Determine the [x, y] coordinate at the center of the cell enclosing the given text.  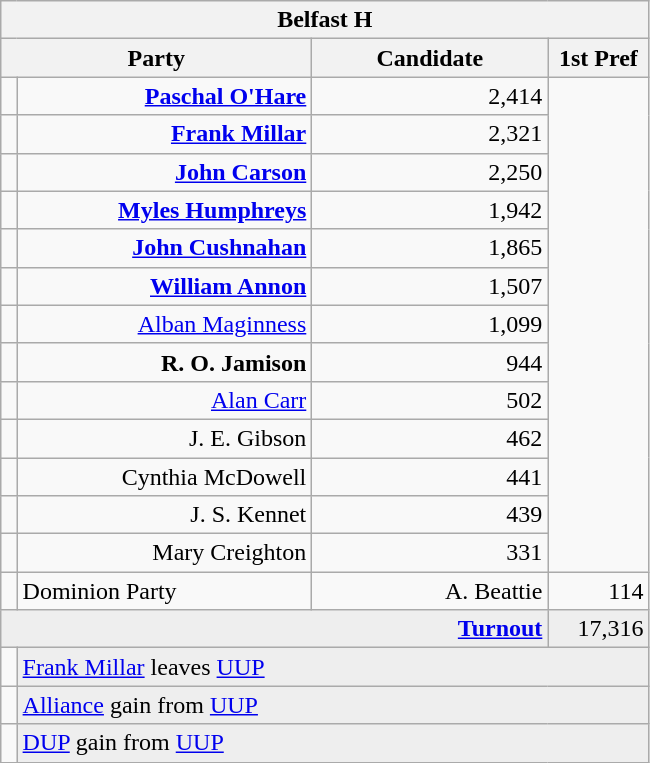
Alliance gain from UUP [333, 705]
Alban Maginness [164, 324]
2,250 [430, 172]
331 [430, 553]
Frank Millar leaves UUP [333, 667]
J. S. Kennet [164, 515]
944 [430, 362]
1,865 [430, 248]
1st Pref [598, 58]
114 [598, 591]
Turnout [274, 629]
1,507 [430, 286]
462 [430, 438]
2,321 [430, 134]
R. O. Jamison [164, 362]
Myles Humphreys [164, 210]
Belfast H [325, 20]
Paschal O'Hare [164, 96]
John Cushnahan [164, 248]
439 [430, 515]
2,414 [430, 96]
1,099 [430, 324]
Mary Creighton [164, 553]
John Carson [164, 172]
Cynthia McDowell [164, 477]
Candidate [430, 58]
William Annon [164, 286]
Party [156, 58]
DUP gain from UUP [333, 743]
441 [430, 477]
J. E. Gibson [164, 438]
Dominion Party [164, 591]
17,316 [598, 629]
1,942 [430, 210]
Alan Carr [164, 400]
Frank Millar [164, 134]
A. Beattie [430, 591]
502 [430, 400]
